Provide the [X, Y] coordinate of the cell's center where the given text is located.  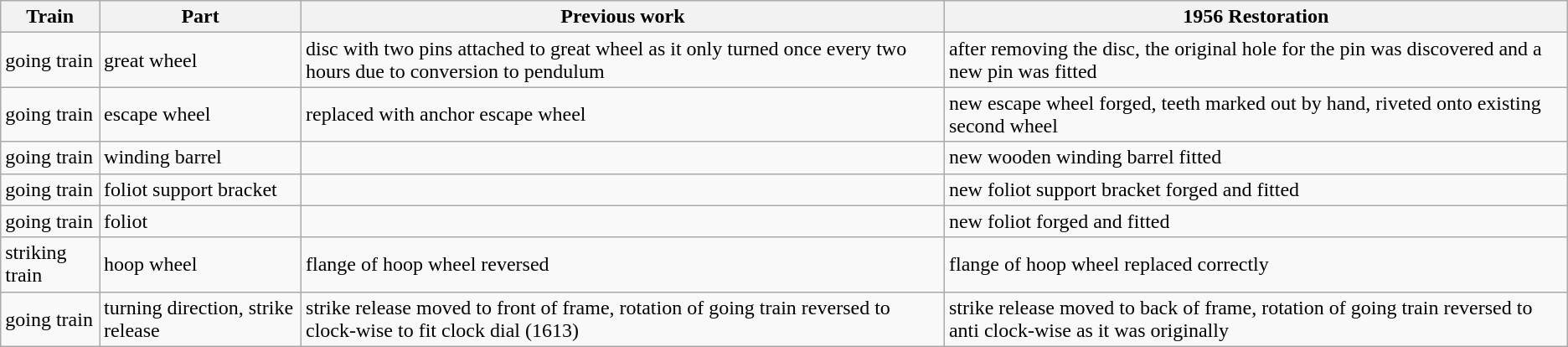
foliot support bracket [201, 189]
new wooden winding barrel fitted [1256, 158]
winding barrel [201, 158]
disc with two pins attached to great wheel as it only turned once every two hours due to conversion to pendulum [623, 60]
escape wheel [201, 114]
new escape wheel forged, teeth marked out by hand, riveted onto existing second wheel [1256, 114]
after removing the disc, the original hole for the pin was discovered and a new pin was fitted [1256, 60]
new foliot forged and fitted [1256, 221]
striking train [50, 265]
flange of hoop wheel reversed [623, 265]
great wheel [201, 60]
foliot [201, 221]
strike release moved to front of frame, rotation of going train reversed to clock-wise to fit clock dial (1613) [623, 319]
turning direction, strike release [201, 319]
new foliot support bracket forged and fitted [1256, 189]
1956 Restoration [1256, 17]
strike release moved to back of frame, rotation of going train reversed to anti clock-wise as it was originally [1256, 319]
Part [201, 17]
hoop wheel [201, 265]
replaced with anchor escape wheel [623, 114]
Train [50, 17]
flange of hoop wheel replaced correctly [1256, 265]
Previous work [623, 17]
